From the cell containing the given text, extract its center point as (X, Y) coordinate. 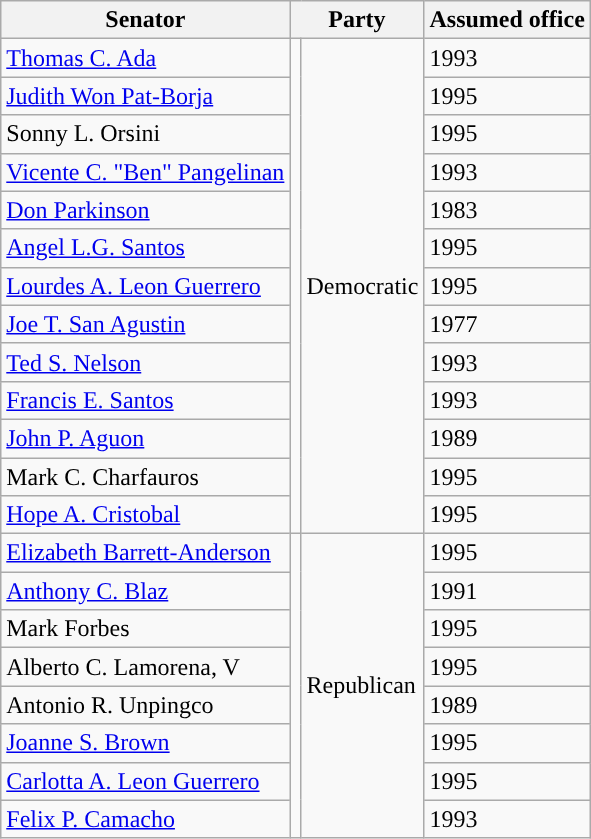
1983 (507, 210)
Vicente C. "Ben" Pangelinan (146, 172)
Angel L.G. Santos (146, 248)
Hope A. Cristobal (146, 515)
Mark C. Charfauros (146, 477)
Ted S. Nelson (146, 362)
Francis E. Santos (146, 400)
Anthony C. Blaz (146, 591)
Republican (362, 686)
Carlotta A. Leon Guerrero (146, 781)
Alberto C. Lamorena, V (146, 667)
John P. Aguon (146, 438)
Joe T. San Agustin (146, 324)
1991 (507, 591)
Assumed office (507, 20)
Senator (146, 20)
Mark Forbes (146, 629)
Party (357, 20)
Sonny L. Orsini (146, 134)
Thomas C. Ada (146, 58)
Antonio R. Unpingco (146, 705)
Democratic (362, 286)
Judith Won Pat-Borja (146, 96)
Felix P. Camacho (146, 819)
Elizabeth Barrett-Anderson (146, 553)
1977 (507, 324)
Don Parkinson (146, 210)
Lourdes A. Leon Guerrero (146, 286)
Joanne S. Brown (146, 743)
